Detect which cell encompasses the target text, then output its [x, y] center coordinate. 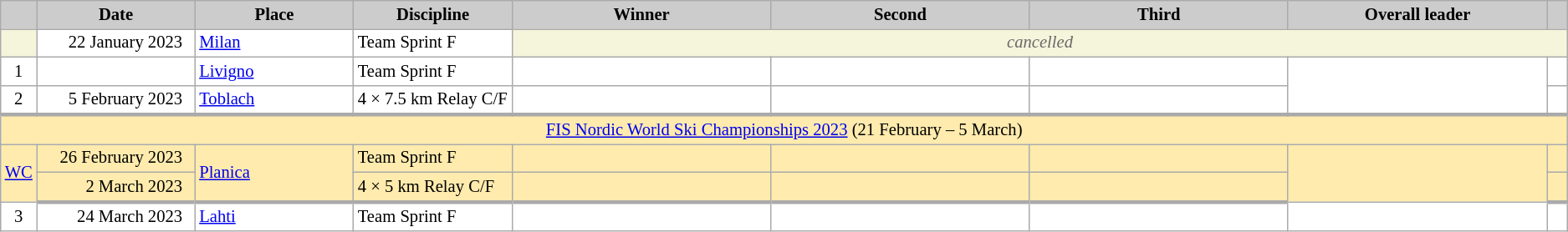
cancelled [1039, 43]
Discipline [433, 14]
Milan [274, 43]
24 March 2023 [116, 215]
Overall leader [1417, 14]
26 February 2023 [116, 158]
Planica [274, 172]
Lahti [274, 215]
Toblach [274, 100]
FIS Nordic World Ski Championships 2023 (21 February – 5 March) [784, 129]
2 [18, 100]
4 × 7.5 km Relay C/F [433, 100]
3 [18, 215]
WC [18, 172]
22 January 2023 [116, 43]
2 March 2023 [116, 187]
Livigno [274, 71]
Date [116, 14]
5 February 2023 [116, 100]
Winner [641, 14]
1 [18, 71]
Third [1159, 14]
Second [900, 14]
4 × 5 km Relay C/F [433, 187]
Place [274, 14]
